For the text-containing cell, return its midpoint in (x, y) coordinate format. 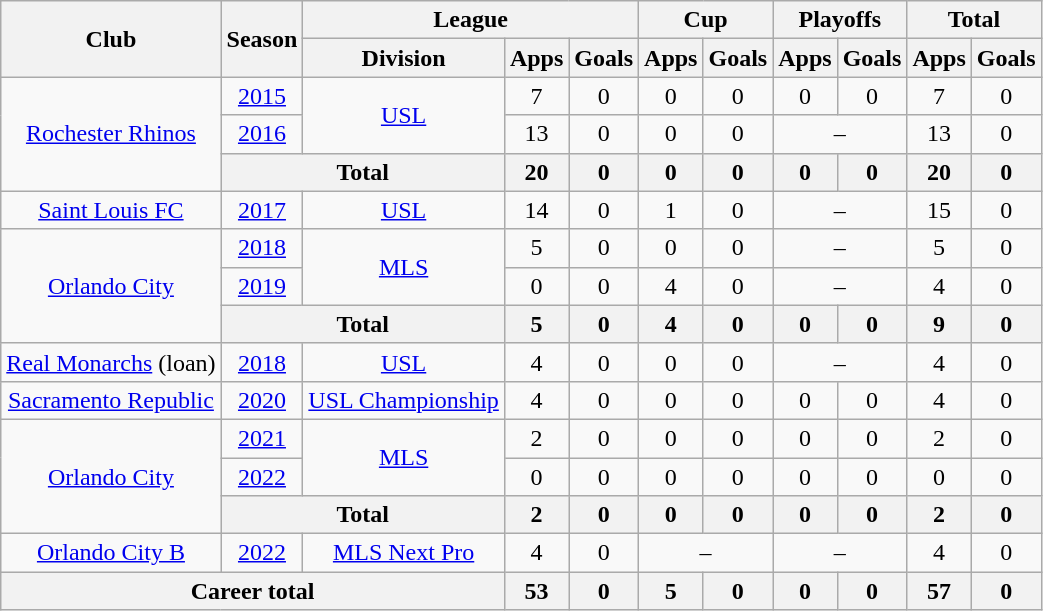
MLS Next Pro (404, 553)
15 (939, 210)
Season (262, 39)
USL Championship (404, 400)
2021 (262, 438)
2020 (262, 400)
Division (404, 58)
Club (111, 39)
Real Monarchs (loan) (111, 362)
2016 (262, 134)
Orlando City B (111, 553)
2017 (262, 210)
Career total (253, 591)
57 (939, 591)
2015 (262, 96)
League (471, 20)
14 (536, 210)
Cup (706, 20)
Rochester Rhinos (111, 134)
Sacramento Republic (111, 400)
1 (671, 210)
2019 (262, 286)
9 (939, 324)
Playoffs (840, 20)
53 (536, 591)
Saint Louis FC (111, 210)
